Extract the [x, y] coordinate from the center of the cell holding the provided text.  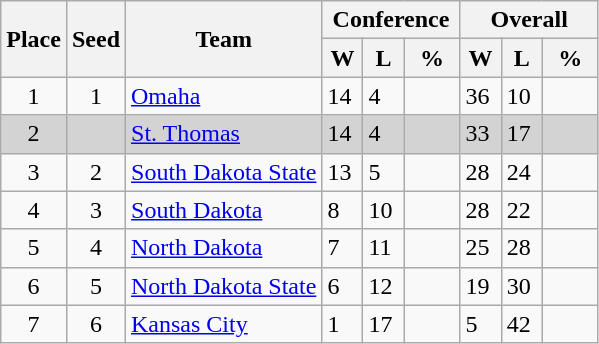
11 [384, 248]
Team [224, 39]
Omaha [224, 96]
13 [342, 172]
North Dakota [224, 248]
South Dakota [224, 210]
19 [480, 286]
12 [384, 286]
Conference [391, 20]
Seed [96, 39]
36 [480, 96]
33 [480, 134]
30 [522, 286]
Kansas City [224, 324]
North Dakota State [224, 286]
25 [480, 248]
42 [522, 324]
St. Thomas [224, 134]
South Dakota State [224, 172]
Place [34, 39]
22 [522, 210]
Overall [529, 20]
24 [522, 172]
8 [342, 210]
